Find where the given text appears and provide that cell's center as (X, Y) coordinate. 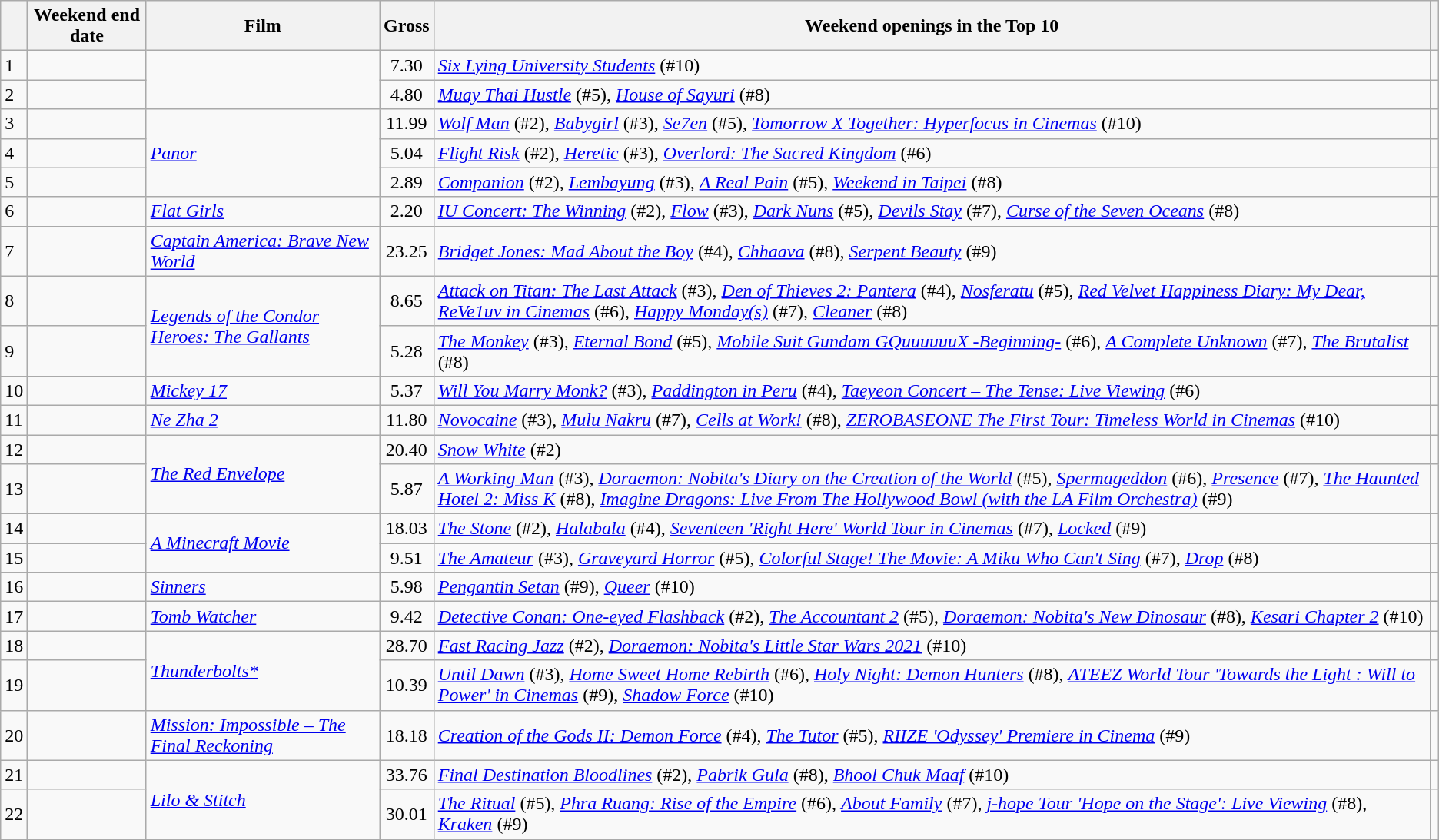
Gross (407, 26)
Fast Racing Jazz (#2), Doraemon: Nobita's Little Star Wars 2021 (#10) (932, 646)
IU Concert: The Winning (#2), Flow (#3), Dark Nuns (#5), Devils Stay (#7), Curse of the Seven Oceans (#8) (932, 211)
4 (14, 153)
5.37 (407, 390)
18 (14, 646)
Novocaine (#3), Mulu Nakru (#7), Cells at Work! (#8), ZEROBASEONE The First Tour: Timeless World in Cinemas (#10) (932, 420)
Companion (#2), Lembayung (#3), A Real Pain (#5), Weekend in Taipei (#8) (932, 182)
The Monkey (#3), Eternal Bond (#5), Mobile Suit Gundam GQuuuuuuX -Beginning- (#6), A Complete Unknown (#7), The Brutalist (#8) (932, 350)
Mickey 17 (263, 390)
8.65 (407, 301)
22 (14, 815)
2 (14, 95)
Will You Marry Monk? (#3), Paddington in Peru (#4), Taeyeon Concert – The Tense: Live Viewing (#6) (932, 390)
16 (14, 587)
18.03 (407, 529)
Bridget Jones: Mad About the Boy (#4), Chhaava (#8), Serpent Beauty (#9) (932, 251)
Captain America: Brave New World (263, 251)
30.01 (407, 815)
11.80 (407, 420)
8 (14, 301)
Wolf Man (#2), Babygirl (#3), Se7en (#5), Tomorrow X Together: Hyperfocus in Cinemas (#10) (932, 124)
15 (14, 558)
Creation of the Gods II: Demon Force (#4), The Tutor (#5), RIIZE 'Odyssey' Premiere in Cinema (#9) (932, 735)
Mission: Impossible – The Final Reckoning (263, 735)
The Ritual (#5), Phra Ruang: Rise of the Empire (#6), About Family (#7), j-hope Tour 'Hope on the Stage': Live Viewing (#8), Kraken (#9) (932, 815)
Detective Conan: One-eyed Flashback (#2), The Accountant 2 (#5), Doraemon: Nobita's New Dinosaur (#8), Kesari Chapter 2 (#10) (932, 616)
7 (14, 251)
Tomb Watcher (263, 616)
Ne Zha 2 (263, 420)
Final Destination Bloodlines (#2), Pabrik Gula (#8), Bhool Chuk Maaf (#10) (932, 775)
5.98 (407, 587)
Weekend end date (87, 26)
12 (14, 450)
The Red Envelope (263, 475)
19 (14, 686)
Panor (263, 153)
Flight Risk (#2), Heretic (#3), Overlord: The Sacred Kingdom (#6) (932, 153)
11 (14, 420)
Lilo & Stitch (263, 799)
9.51 (407, 558)
Six Lying University Students (#10) (932, 65)
18.18 (407, 735)
Snow White (#2) (932, 450)
2.89 (407, 182)
5 (14, 182)
9 (14, 350)
The Amateur (#3), Graveyard Horror (#5), Colorful Stage! The Movie: A Miku Who Can't Sing (#7), Drop (#8) (932, 558)
20.40 (407, 450)
4.80 (407, 95)
5.04 (407, 153)
7.30 (407, 65)
20 (14, 735)
Sinners (263, 587)
33.76 (407, 775)
9.42 (407, 616)
Muay Thai Hustle (#5), House of Sayuri (#8) (932, 95)
1 (14, 65)
Flat Girls (263, 211)
A Minecraft Movie (263, 543)
The Stone (#2), Halabala (#4), Seventeen 'Right Here' World Tour in Cinemas (#7), Locked (#9) (932, 529)
Pengantin Setan (#9), Queer (#10) (932, 587)
Thunderbolts* (263, 670)
5.28 (407, 350)
13 (14, 489)
14 (14, 529)
10.39 (407, 686)
23.25 (407, 251)
17 (14, 616)
3 (14, 124)
11.99 (407, 124)
Film (263, 26)
10 (14, 390)
21 (14, 775)
2.20 (407, 211)
Weekend openings in the Top 10 (932, 26)
6 (14, 211)
5.87 (407, 489)
28.70 (407, 646)
Legends of the Condor Heroes: The Gallants (263, 326)
